Locate the cell with the specified text and output its (X, Y) center coordinate. 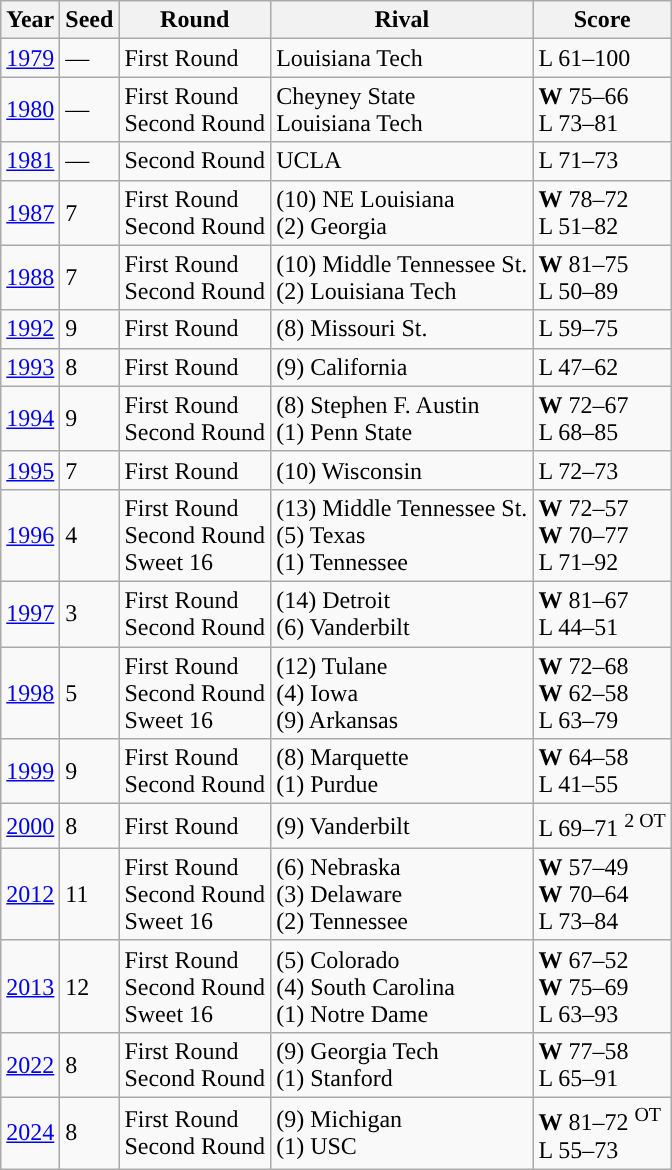
12 (90, 986)
(8) Marquette(1) Purdue (402, 772)
1996 (30, 535)
(10) Wisconsin (402, 470)
(9) Vanderbilt (402, 826)
(12) Tulane(4) Iowa(9) Arkansas (402, 692)
W 81–75L 50–89 (602, 278)
1987 (30, 212)
(9) California (402, 367)
W 75–66L 73–81 (602, 110)
Cheyney StateLouisiana Tech (402, 110)
(10) NE Louisiana(2) Georgia (402, 212)
1979 (30, 58)
L 71–73 (602, 161)
5 (90, 692)
3 (90, 614)
(8) Missouri St. (402, 329)
W 57–49W 70–64L 73–84 (602, 894)
Round (195, 20)
W 72–68W 62–58L 63–79 (602, 692)
Rival (402, 20)
L 47–62 (602, 367)
W 77–58L 65–91 (602, 1064)
W 64–58L 41–55 (602, 772)
1992 (30, 329)
1994 (30, 418)
W 78–72L 51–82 (602, 212)
L 72–73 (602, 470)
1995 (30, 470)
Year (30, 20)
1980 (30, 110)
2013 (30, 986)
Louisiana Tech (402, 58)
11 (90, 894)
1981 (30, 161)
Score (602, 20)
1993 (30, 367)
W 72–67L 68–85 (602, 418)
W 81–67 L 44–51 (602, 614)
L 59–75 (602, 329)
2000 (30, 826)
L 69–71 2 OT (602, 826)
2022 (30, 1064)
W 67–52W 75–69L 63–93 (602, 986)
(9) Michigan(1) USC (402, 1133)
1999 (30, 772)
(9) Georgia Tech(1) Stanford (402, 1064)
(6) Nebraska(3) Delaware(2) Tennessee (402, 894)
(10) Middle Tennessee St.(2) Louisiana Tech (402, 278)
W 72–57W 70–77L 71–92 (602, 535)
1997 (30, 614)
(14) Detroit(6) Vanderbilt (402, 614)
1988 (30, 278)
Second Round (195, 161)
2012 (30, 894)
UCLA (402, 161)
1998 (30, 692)
2024 (30, 1133)
Seed (90, 20)
(5) Colorado(4) South Carolina (1) Notre Dame (402, 986)
(8) Stephen F. Austin(1) Penn State (402, 418)
4 (90, 535)
(13) Middle Tennessee St.(5) Texas(1) Tennessee (402, 535)
W 81–72 OT L 55–73 (602, 1133)
L 61–100 (602, 58)
